Find where the given text appears and provide that cell's center as (x, y) coordinate. 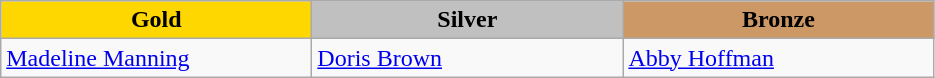
Madeline Manning (156, 58)
Doris Brown (468, 58)
Silver (468, 20)
Bronze (778, 20)
Abby Hoffman (778, 58)
Gold (156, 20)
